Extract the (X, Y) coordinate from the center of the cell holding the provided text.  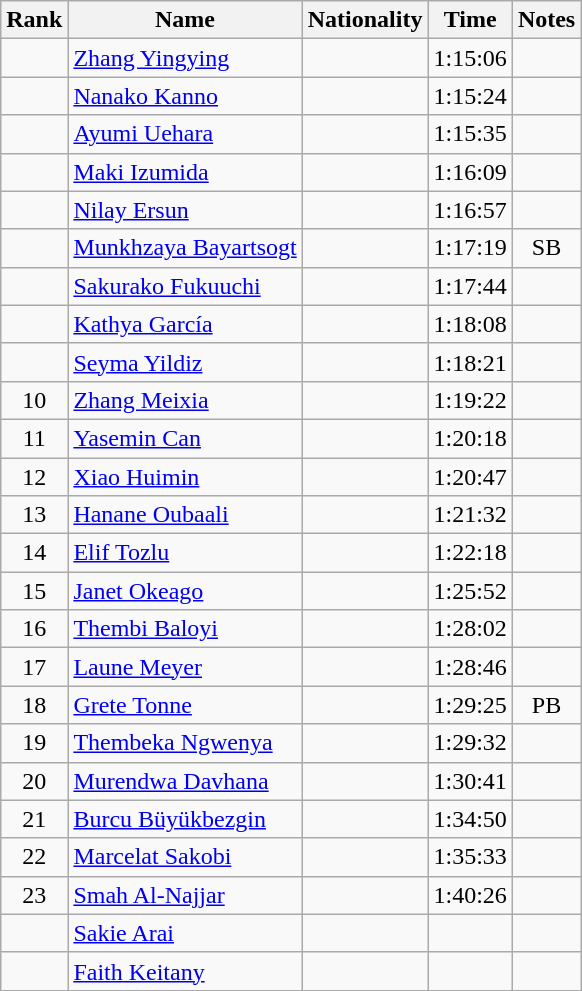
1:34:50 (470, 819)
1:29:32 (470, 743)
Name (185, 20)
14 (34, 553)
16 (34, 629)
1:30:41 (470, 781)
1:35:33 (470, 857)
PB (546, 705)
Laune Meyer (185, 667)
Grete Tonne (185, 705)
Nationality (365, 20)
1:17:19 (470, 248)
Xiao Huimin (185, 477)
Thembi Baloyi (185, 629)
Burcu Büyükbezgin (185, 819)
21 (34, 819)
SB (546, 248)
Marcelat Sakobi (185, 857)
18 (34, 705)
Notes (546, 20)
Hanane Oubaali (185, 515)
Nilay Ersun (185, 210)
Faith Keitany (185, 971)
1:19:22 (470, 400)
Yasemin Can (185, 438)
Murendwa Davhana (185, 781)
1:29:25 (470, 705)
Smah Al-Najjar (185, 895)
Kathya García (185, 324)
1:16:09 (470, 172)
Time (470, 20)
Ayumi Uehara (185, 134)
12 (34, 477)
Maki Izumida (185, 172)
Zhang Yingying (185, 58)
15 (34, 591)
1:18:21 (470, 362)
Janet Okeago (185, 591)
Elif Tozlu (185, 553)
13 (34, 515)
22 (34, 857)
20 (34, 781)
1:16:57 (470, 210)
23 (34, 895)
1:15:06 (470, 58)
10 (34, 400)
11 (34, 438)
19 (34, 743)
1:28:46 (470, 667)
Thembeka Ngwenya (185, 743)
Rank (34, 20)
17 (34, 667)
1:20:18 (470, 438)
1:25:52 (470, 591)
1:22:18 (470, 553)
1:15:24 (470, 96)
1:20:47 (470, 477)
Zhang Meixia (185, 400)
Seyma Yildiz (185, 362)
1:17:44 (470, 286)
1:40:26 (470, 895)
Nanako Kanno (185, 96)
1:28:02 (470, 629)
1:15:35 (470, 134)
Sakurako Fukuuchi (185, 286)
Munkhzaya Bayartsogt (185, 248)
1:21:32 (470, 515)
Sakie Arai (185, 933)
1:18:08 (470, 324)
